Find where the given text appears and provide that cell's center as [X, Y] coordinate. 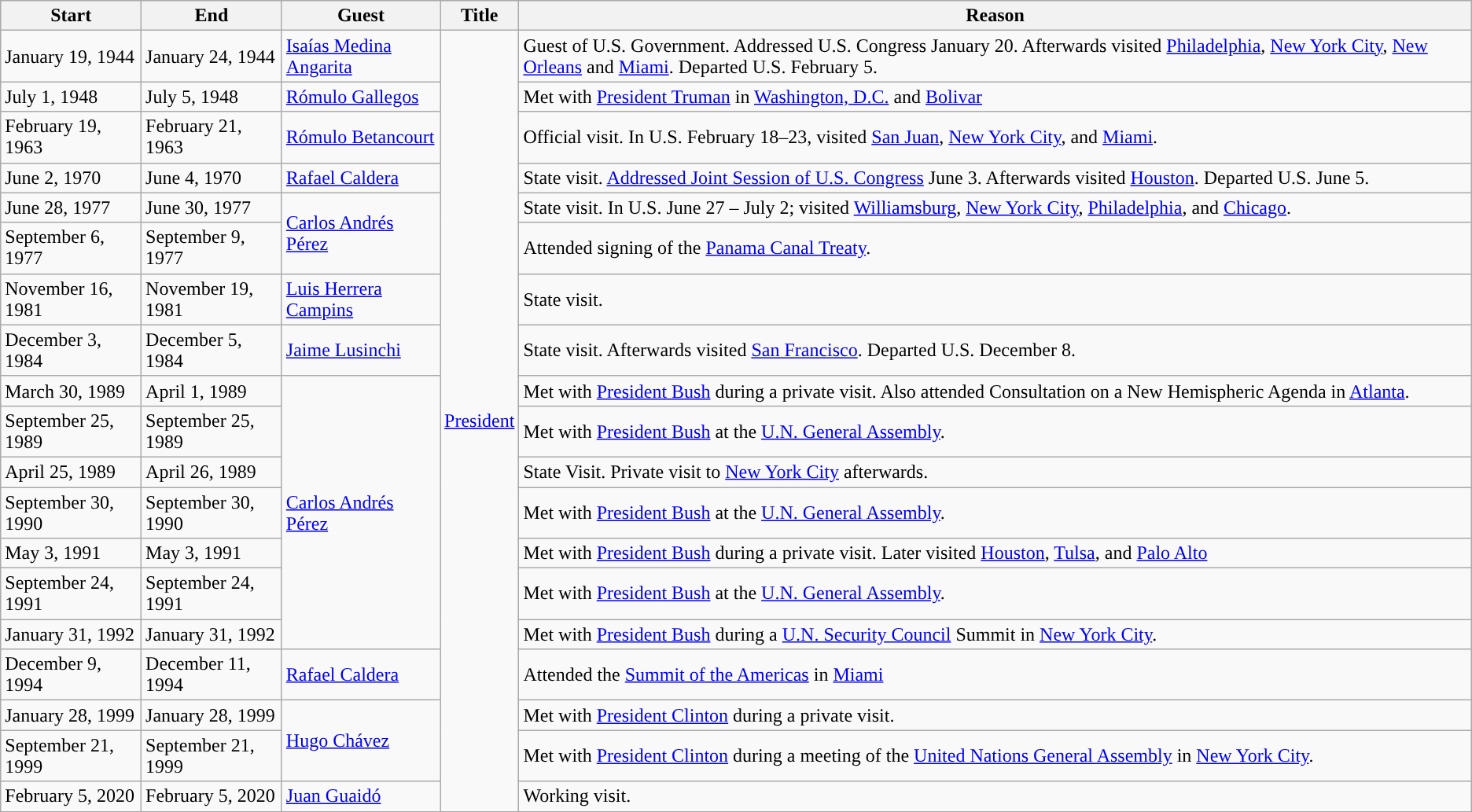
Met with President Clinton during a meeting of the United Nations General Assembly in New York City. [995, 756]
Guest [360, 16]
September 9, 1977 [212, 248]
Title [480, 16]
Luis Herrera Campins [360, 299]
December 3, 1984 [71, 351]
July 1, 1948 [71, 97]
January 19, 1944 [71, 57]
Start [71, 16]
State Visit. Private visit to New York City afterwards. [995, 472]
Jaime Lusinchi [360, 351]
Met with President Truman in Washington, D.C. and Bolivar [995, 97]
July 5, 1948 [212, 97]
November 19, 1981 [212, 299]
November 16, 1981 [71, 299]
Met with President Bush during a private visit. Later visited Houston, Tulsa, and Palo Alto [995, 553]
Met with President Bush during a U.N. Security Council Summit in New York City. [995, 634]
December 9, 1994 [71, 674]
State visit. Addressed Joint Session of U.S. Congress June 3. Afterwards visited Houston. Departed U.S. June 5. [995, 178]
January 24, 1944 [212, 57]
Met with President Bush during a private visit. Also attended Consultation on a New Hemispheric Agenda in Atlanta. [995, 391]
June 4, 1970 [212, 178]
Attended the Summit of the Americas in Miami [995, 674]
June 2, 1970 [71, 178]
State visit. [995, 299]
President [480, 421]
State visit. Afterwards visited San Francisco. Departed U.S. December 8. [995, 351]
Rómulo Betancourt [360, 137]
Juan Guaidó [360, 796]
February 19, 1963 [71, 137]
December 5, 1984 [212, 351]
Official visit. In U.S. February 18–23, visited San Juan, New York City, and Miami. [995, 137]
April 1, 1989 [212, 391]
April 26, 1989 [212, 472]
June 30, 1977 [212, 208]
March 30, 1989 [71, 391]
Hugo Chávez [360, 740]
Isaías Medina Angarita [360, 57]
Working visit. [995, 796]
Met with President Clinton during a private visit. [995, 715]
Reason [995, 16]
June 28, 1977 [71, 208]
December 11, 1994 [212, 674]
February 21, 1963 [212, 137]
Attended signing of the Panama Canal Treaty. [995, 248]
Rómulo Gallegos [360, 97]
September 6, 1977 [71, 248]
State visit. In U.S. June 27 – July 2; visited Williamsburg, New York City, Philadelphia, and Chicago. [995, 208]
End [212, 16]
April 25, 1989 [71, 472]
